Search for the cell housing the specified text and yield its (X, Y) center coordinate. 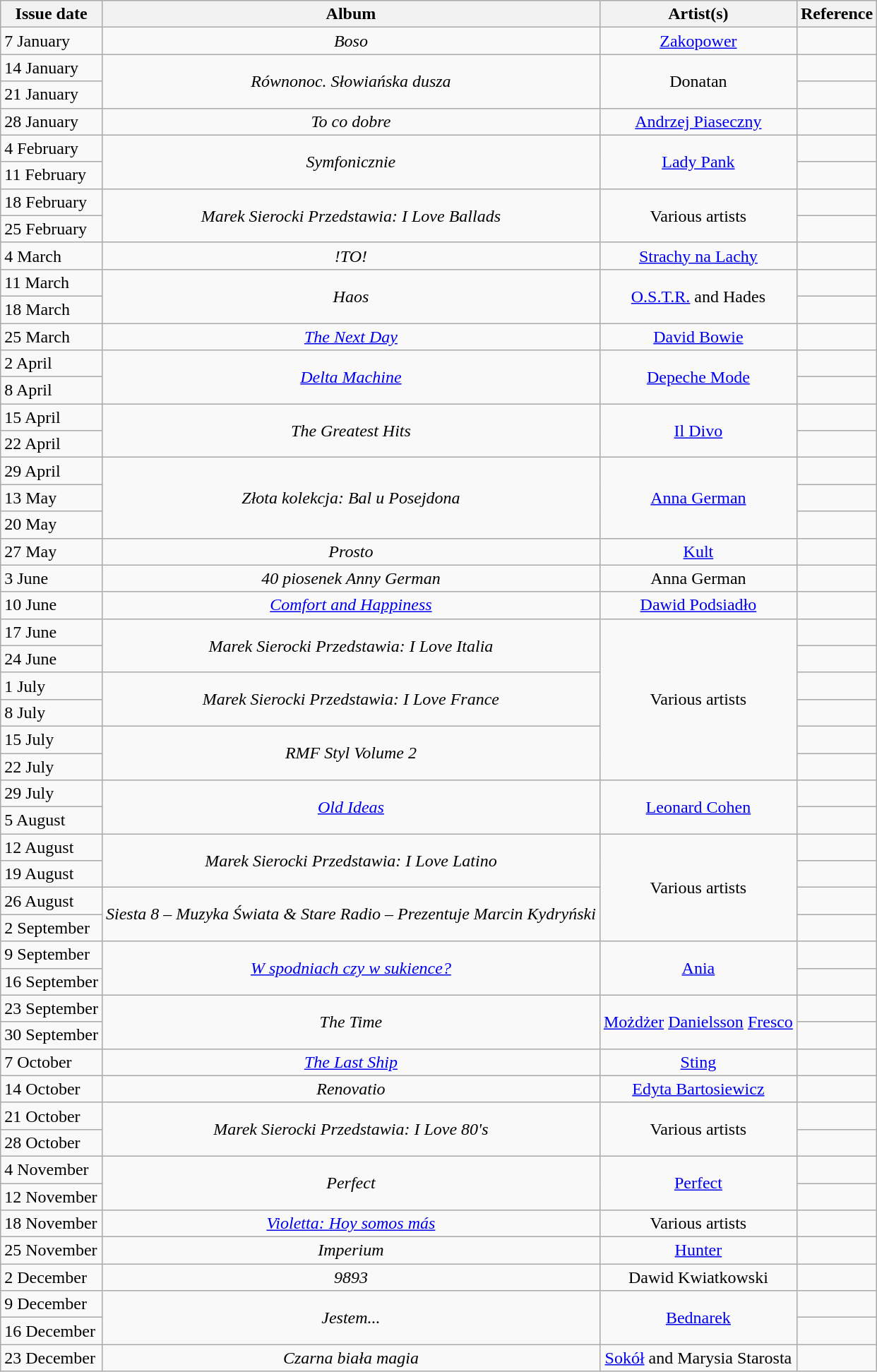
9 September (52, 955)
Zakopower (698, 41)
18 November (52, 1224)
11 March (52, 282)
8 April (52, 390)
The Next Day (350, 337)
Hunter (698, 1251)
Haos (350, 296)
15 April (52, 417)
14 January (52, 68)
Dawid Kwiatkowski (698, 1277)
21 January (52, 95)
28 January (52, 121)
Old Ideas (350, 807)
W spodniach czy w sukience? (350, 968)
12 November (52, 1197)
Strachy na Lachy (698, 256)
25 March (52, 337)
16 December (52, 1331)
21 October (52, 1116)
5 August (52, 821)
7 January (52, 41)
RMF Styl Volume 2 (350, 753)
Andrzej Piaseczny (698, 121)
Bednarek (698, 1318)
Prosto (350, 551)
22 April (52, 444)
23 September (52, 1008)
7 October (52, 1062)
Lady Pank (698, 162)
28 October (52, 1143)
27 May (52, 551)
29 July (52, 794)
Jestem... (350, 1318)
4 February (52, 148)
13 May (52, 498)
18 February (52, 202)
Renovatio (350, 1089)
Boso (350, 41)
Kult (698, 551)
23 December (52, 1358)
4 March (52, 256)
40 piosenek Anny German (350, 578)
Imperium (350, 1251)
9893 (350, 1277)
Artist(s) (698, 14)
16 September (52, 982)
22 July (52, 766)
Il Divo (698, 431)
Sokół and Marysia Starosta (698, 1358)
2 September (52, 928)
Równonoc. Słowiańska dusza (350, 81)
10 June (52, 605)
Album (350, 14)
Comfort and Happiness (350, 605)
11 February (52, 175)
Dawid Podsiadło (698, 605)
20 May (52, 525)
Donatan (698, 81)
9 December (52, 1304)
Czarna biała magia (350, 1358)
30 September (52, 1035)
26 August (52, 901)
Marek Sierocki Przedstawia: I Love Ballads (350, 215)
Depeche Mode (698, 377)
The Time (350, 1022)
Leonard Cohen (698, 807)
1 July (52, 686)
The Greatest Hits (350, 431)
25 November (52, 1251)
O.S.T.R. and Hades (698, 296)
!TO! (350, 256)
Złota kolekcja: Bal u Posejdona (350, 498)
19 August (52, 874)
Ania (698, 968)
Edyta Bartosiewicz (698, 1089)
8 July (52, 712)
17 June (52, 632)
Marek Sierocki Przedstawia: I Love Italia (350, 645)
2 December (52, 1277)
25 February (52, 229)
14 October (52, 1089)
4 November (52, 1169)
Sting (698, 1062)
David Bowie (698, 337)
Symfonicznie (350, 162)
24 June (52, 659)
Możdżer Danielsson Fresco (698, 1022)
Marek Sierocki Przedstawia: I Love France (350, 699)
Violetta: Hoy somos más (350, 1224)
Reference (836, 14)
Marek Sierocki Przedstawia: I Love 80's (350, 1129)
2 April (52, 364)
Delta Machine (350, 377)
3 June (52, 578)
18 March (52, 309)
The Last Ship (350, 1062)
To co dobre (350, 121)
Siesta 8 – Muzyka Świata & Stare Radio – Prezentuje Marcin Kydryński (350, 914)
15 July (52, 739)
12 August (52, 847)
Marek Sierocki Przedstawia: I Love Latino (350, 861)
Issue date (52, 14)
29 April (52, 471)
